Extract the [X, Y] coordinate from the center of the cell holding the provided text.  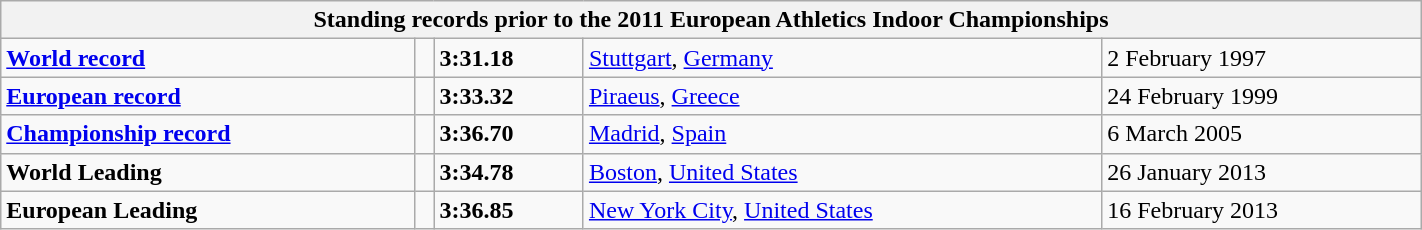
New York City, United States [842, 210]
6 March 2005 [1262, 134]
European Leading [208, 210]
3:36.85 [509, 210]
24 February 1999 [1262, 96]
World record [208, 58]
3:36.70 [509, 134]
2 February 1997 [1262, 58]
European record [208, 96]
3:33.32 [509, 96]
Stuttgart, Germany [842, 58]
World Leading [208, 172]
Championship record [208, 134]
16 February 2013 [1262, 210]
3:34.78 [509, 172]
3:31.18 [509, 58]
Madrid, Spain [842, 134]
26 January 2013 [1262, 172]
Boston, United States [842, 172]
Piraeus, Greece [842, 96]
Standing records prior to the 2011 European Athletics Indoor Championships [711, 20]
